Find where the given text appears and provide that cell's center as [X, Y] coordinate. 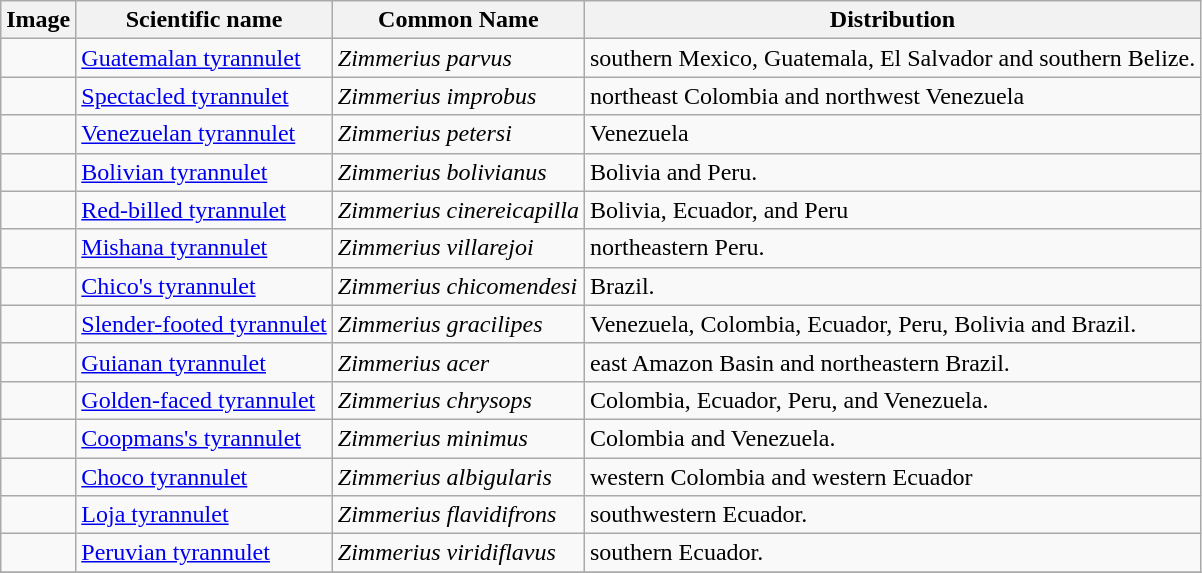
Common Name [458, 20]
Venezuela [892, 134]
Colombia, Ecuador, Peru, and Venezuela. [892, 400]
Zimmerius acer [458, 362]
Scientific name [204, 20]
Red-billed tyrannulet [204, 210]
Loja tyrannulet [204, 515]
Bolivia and Peru. [892, 172]
northeast Colombia and northwest Venezuela [892, 96]
Zimmerius improbus [458, 96]
Zimmerius bolivianus [458, 172]
Mishana tyrannulet [204, 248]
Colombia and Venezuela. [892, 438]
Spectacled tyrannulet [204, 96]
Zimmerius flavidifrons [458, 515]
Zimmerius minimus [458, 438]
northeastern Peru. [892, 248]
Bolivia, Ecuador, and Peru [892, 210]
Zimmerius chrysops [458, 400]
Zimmerius albigularis [458, 477]
Guianan tyrannulet [204, 362]
Venezuela, Colombia, Ecuador, Peru, Bolivia and Brazil. [892, 324]
Image [38, 20]
Zimmerius petersi [458, 134]
southwestern Ecuador. [892, 515]
Golden-faced tyrannulet [204, 400]
Peruvian tyrannulet [204, 553]
Zimmerius cinereicapilla [458, 210]
Venezuelan tyrannulet [204, 134]
Choco tyrannulet [204, 477]
Slender-footed tyrannulet [204, 324]
Coopmans's tyrannulet [204, 438]
Zimmerius chicomendesi [458, 286]
Zimmerius viridiflavus [458, 553]
western Colombia and western Ecuador [892, 477]
Distribution [892, 20]
Zimmerius gracilipes [458, 324]
Guatemalan tyrannulet [204, 58]
Chico's tyrannulet [204, 286]
Brazil. [892, 286]
Zimmerius villarejoi [458, 248]
southern Ecuador. [892, 553]
Bolivian tyrannulet [204, 172]
southern Mexico, Guatemala, El Salvador and southern Belize. [892, 58]
east Amazon Basin and northeastern Brazil. [892, 362]
Zimmerius parvus [458, 58]
